Search for the cell housing the specified text and yield its (X, Y) center coordinate. 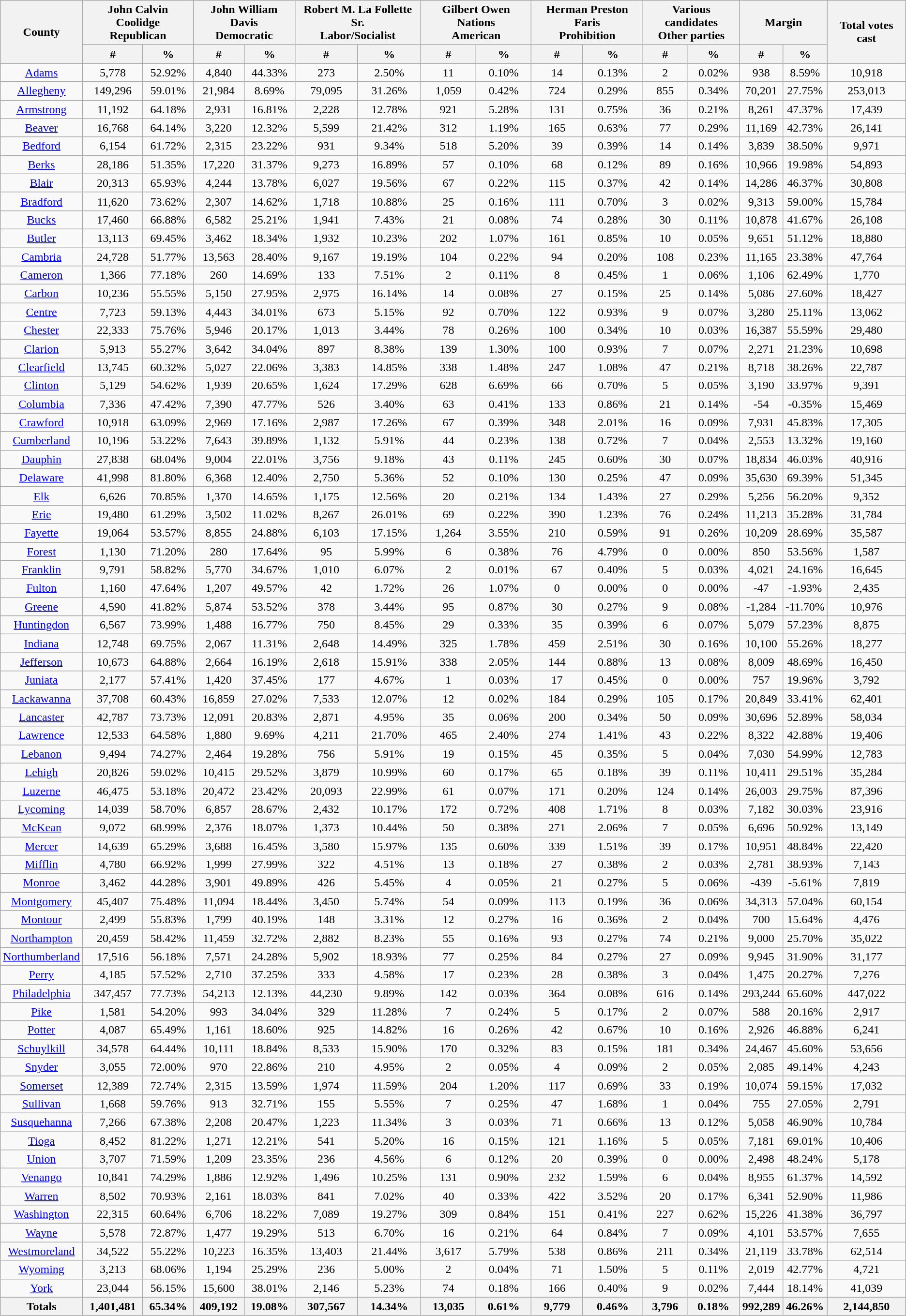
63.09% (168, 422)
1,475 (761, 975)
13,035 (448, 1306)
227 (665, 1214)
4,101 (761, 1233)
16.45% (269, 846)
1,373 (326, 827)
108 (665, 257)
47.64% (168, 588)
8,855 (219, 533)
Northumberland (42, 957)
7,089 (326, 1214)
1,130 (112, 551)
2,975 (326, 294)
2,618 (326, 662)
970 (219, 1067)
42.77% (805, 1270)
1,770 (866, 275)
3,642 (219, 349)
Lycoming (42, 809)
2,499 (112, 920)
9,072 (112, 827)
3,617 (448, 1251)
-5.61% (805, 883)
5,086 (761, 294)
41.67% (805, 220)
17.64% (269, 551)
Allegheny (42, 91)
921 (448, 109)
117 (557, 1085)
60.64% (168, 1214)
18.44% (269, 901)
172 (448, 809)
2.50% (389, 73)
30,808 (866, 183)
-1,284 (761, 607)
1,160 (112, 588)
10,223 (219, 1251)
22.06% (269, 367)
22,420 (866, 846)
2,464 (219, 754)
18.84% (269, 1048)
8,533 (326, 1048)
15,600 (219, 1288)
1,587 (866, 551)
35,630 (761, 478)
913 (219, 1104)
1,932 (326, 238)
Blair (42, 183)
2,781 (761, 865)
20.27% (805, 975)
Wayne (42, 1233)
34.01% (269, 312)
0.67% (613, 1030)
13.78% (269, 183)
2,987 (326, 422)
9,779 (557, 1306)
2,177 (112, 680)
52.90% (805, 1196)
7,276 (866, 975)
3,502 (219, 514)
31.26% (389, 91)
124 (665, 791)
10,100 (761, 643)
1.72% (389, 588)
5,129 (112, 386)
27,838 (112, 459)
Fulton (42, 588)
18.93% (389, 957)
Bradford (42, 201)
7,181 (761, 1140)
23.42% (269, 791)
2,271 (761, 349)
3,580 (326, 846)
73.62% (168, 201)
47.37% (805, 109)
64 (557, 1233)
9,391 (866, 386)
4,185 (112, 975)
49.14% (805, 1067)
66.88% (168, 220)
Montour (42, 920)
113 (557, 901)
5,256 (761, 496)
3,792 (866, 680)
5.74% (389, 901)
130 (557, 478)
1.50% (613, 1270)
59.01% (168, 91)
65 (557, 772)
4.56% (389, 1159)
29.75% (805, 791)
0.62% (713, 1214)
89 (665, 164)
23.35% (269, 1159)
8.38% (389, 349)
13,113 (112, 238)
18.07% (269, 827)
22,333 (112, 330)
30,696 (761, 717)
64.44% (168, 1048)
23.22% (269, 146)
49.89% (269, 883)
9.69% (269, 735)
5,578 (112, 1233)
38.01% (269, 1288)
Mifflin (42, 865)
104 (448, 257)
2,710 (219, 975)
Greene (42, 607)
756 (326, 754)
312 (448, 128)
5,150 (219, 294)
Herman Preston FarisProhibition (588, 23)
1,477 (219, 1233)
32.71% (269, 1104)
0.32% (504, 1048)
47.42% (168, 404)
33 (665, 1085)
339 (557, 846)
44,230 (326, 993)
850 (761, 551)
2,969 (219, 422)
5,902 (326, 957)
2,432 (326, 809)
364 (557, 993)
8,955 (761, 1178)
Beaver (42, 128)
1,209 (219, 1159)
541 (326, 1140)
1,194 (219, 1270)
2,228 (326, 109)
28 (557, 975)
4.51% (389, 865)
15.64% (805, 920)
Cambria (42, 257)
13.59% (269, 1085)
26 (448, 588)
1,264 (448, 533)
16.81% (269, 109)
757 (761, 680)
69.01% (805, 1140)
111 (557, 201)
204 (448, 1085)
1.48% (504, 367)
526 (326, 404)
4,780 (112, 865)
14,592 (866, 1178)
21.23% (805, 349)
5.79% (504, 1251)
70.93% (168, 1196)
897 (326, 349)
25.21% (269, 220)
62,401 (866, 699)
Clearfield (42, 367)
Huntingdon (42, 625)
7,143 (866, 865)
6,154 (112, 146)
24.88% (269, 533)
12,783 (866, 754)
7,819 (866, 883)
Butler (42, 238)
166 (557, 1288)
8.45% (389, 625)
3,901 (219, 883)
Crawford (42, 422)
9.89% (389, 993)
19.08% (269, 1306)
1,886 (219, 1178)
1.20% (504, 1085)
1.78% (504, 643)
74.29% (168, 1178)
7.02% (389, 1196)
149,296 (112, 91)
20.17% (269, 330)
Luzerne (42, 791)
2,067 (219, 643)
Centre (42, 312)
122 (557, 312)
23,916 (866, 809)
55.83% (168, 920)
447,022 (866, 993)
2.05% (504, 662)
24,467 (761, 1048)
0.36% (613, 920)
755 (761, 1104)
41.82% (168, 607)
93 (557, 938)
11.02% (269, 514)
538 (557, 1251)
Potter (42, 1030)
64.58% (168, 735)
1,496 (326, 1178)
4,590 (112, 607)
15.90% (389, 1048)
22.86% (269, 1067)
271 (557, 827)
307,567 (326, 1306)
40 (448, 1196)
60.32% (168, 367)
3.40% (389, 404)
5,058 (761, 1122)
10.25% (389, 1178)
5.99% (389, 551)
202 (448, 238)
20,313 (112, 183)
750 (326, 625)
30.03% (805, 809)
35,284 (866, 772)
20,826 (112, 772)
69.75% (168, 643)
992,289 (761, 1306)
11,192 (112, 109)
8.59% (805, 73)
211 (665, 1251)
31,784 (866, 514)
91 (665, 533)
1.68% (613, 1104)
22.01% (269, 459)
7,571 (219, 957)
1,370 (219, 496)
55.27% (168, 349)
Berks (42, 164)
72.87% (168, 1233)
Wyoming (42, 1270)
66 (557, 386)
14.65% (269, 496)
35,587 (866, 533)
11,986 (866, 1196)
25.29% (269, 1270)
9,352 (866, 496)
37.25% (269, 975)
12.56% (389, 496)
Armstrong (42, 109)
34,313 (761, 901)
Union (42, 1159)
855 (665, 91)
6,027 (326, 183)
31,177 (866, 957)
92 (448, 312)
17.16% (269, 422)
155 (326, 1104)
68 (557, 164)
64.14% (168, 128)
20.65% (269, 386)
46,475 (112, 791)
44.28% (168, 883)
33.41% (805, 699)
2.06% (613, 827)
7,390 (219, 404)
38.50% (805, 146)
13.32% (805, 441)
19.96% (805, 680)
19.98% (805, 164)
58.42% (168, 938)
347,457 (112, 993)
673 (326, 312)
4,443 (219, 312)
Chester (42, 330)
7,266 (112, 1122)
27.05% (805, 1104)
19.28% (269, 754)
4,211 (326, 735)
19.19% (389, 257)
14,286 (761, 183)
12,389 (112, 1085)
Lancaster (42, 717)
16,387 (761, 330)
53.18% (168, 791)
11,213 (761, 514)
200 (557, 717)
Robert M. La Follette Sr.Labor/Socialist (358, 23)
34,522 (112, 1251)
7,182 (761, 809)
27.75% (805, 91)
Adams (42, 73)
55 (448, 938)
5,946 (219, 330)
38.93% (805, 865)
6,567 (112, 625)
3,220 (219, 128)
10.99% (389, 772)
6,582 (219, 220)
46.88% (805, 1030)
60.43% (168, 699)
10,673 (112, 662)
5,778 (112, 73)
12.78% (389, 109)
18.22% (269, 1214)
2,926 (761, 1030)
65.60% (805, 993)
378 (326, 607)
Snyder (42, 1067)
59.02% (168, 772)
1,581 (112, 1012)
1.30% (504, 349)
5.36% (389, 478)
19,160 (866, 441)
10,784 (866, 1122)
57.23% (805, 625)
81.80% (168, 478)
408 (557, 809)
18,427 (866, 294)
1.08% (613, 367)
10,074 (761, 1085)
10,196 (112, 441)
13,745 (112, 367)
58.82% (168, 570)
4,087 (112, 1030)
4,243 (866, 1067)
0.13% (613, 73)
60 (448, 772)
9,651 (761, 238)
69.45% (168, 238)
280 (219, 551)
64.18% (168, 109)
Carbon (42, 294)
2,019 (761, 1270)
73.99% (168, 625)
15,226 (761, 1214)
16,450 (866, 662)
1,488 (219, 625)
55.55% (168, 294)
65.29% (168, 846)
2,871 (326, 717)
35,022 (866, 938)
2,664 (219, 662)
426 (326, 883)
1,718 (326, 201)
46.37% (805, 183)
24.28% (269, 957)
65.49% (168, 1030)
84 (557, 957)
390 (557, 514)
9,167 (326, 257)
Philadelphia (42, 993)
27.02% (269, 699)
1,999 (219, 865)
422 (557, 1196)
27.60% (805, 294)
Columbia (42, 404)
59.76% (168, 1104)
0.87% (504, 607)
9,494 (112, 754)
35.28% (805, 514)
19 (448, 754)
2,208 (219, 1122)
40.19% (269, 920)
55.22% (168, 1251)
11,165 (761, 257)
3,707 (112, 1159)
87,396 (866, 791)
Bucks (42, 220)
1.51% (613, 846)
70.85% (168, 496)
322 (326, 865)
Indiana (42, 643)
628 (448, 386)
1,974 (326, 1085)
0.42% (504, 91)
12.07% (389, 699)
1.16% (613, 1140)
4.58% (389, 975)
41.38% (805, 1214)
Erie (42, 514)
27.95% (269, 294)
8,261 (761, 109)
61.72% (168, 146)
14,039 (112, 809)
121 (557, 1140)
58,034 (866, 717)
4,244 (219, 183)
2,085 (761, 1067)
62.49% (805, 275)
1,207 (219, 588)
Cameron (42, 275)
6.07% (389, 570)
7,336 (112, 404)
161 (557, 238)
26,141 (866, 128)
Clarion (42, 349)
20.83% (269, 717)
46.03% (805, 459)
46.26% (805, 1306)
57.52% (168, 975)
21,984 (219, 91)
17,305 (866, 422)
1,941 (326, 220)
6,103 (326, 533)
20,472 (219, 791)
15,469 (866, 404)
Juniata (42, 680)
151 (557, 1214)
19.27% (389, 1214)
83 (557, 1048)
71.59% (168, 1159)
2,791 (866, 1104)
34,578 (112, 1048)
48.24% (805, 1159)
518 (448, 146)
72.74% (168, 1085)
8,322 (761, 735)
44 (448, 441)
260 (219, 275)
1,223 (326, 1122)
53.22% (168, 441)
11.31% (269, 643)
Bedford (42, 146)
29,480 (866, 330)
0.37% (613, 183)
9,000 (761, 938)
22.99% (389, 791)
71.20% (168, 551)
5,874 (219, 607)
54.62% (168, 386)
21.44% (389, 1251)
36,797 (866, 1214)
15.91% (389, 662)
45.60% (805, 1048)
9.18% (389, 459)
6,626 (112, 496)
Washington (42, 1214)
0.90% (504, 1178)
6,696 (761, 827)
11.34% (389, 1122)
12.32% (269, 128)
42,787 (112, 717)
20,459 (112, 938)
3,839 (761, 146)
38.26% (805, 367)
77.73% (168, 993)
54.20% (168, 1012)
0.46% (613, 1306)
20,093 (326, 791)
0.75% (613, 109)
177 (326, 680)
61.29% (168, 514)
28.40% (269, 257)
348 (557, 422)
12.40% (269, 478)
2,498 (761, 1159)
17.15% (389, 533)
77.18% (168, 275)
938 (761, 73)
5,178 (866, 1159)
10.23% (389, 238)
27.99% (269, 865)
-0.35% (805, 404)
1.23% (613, 514)
33.97% (805, 386)
2,648 (326, 643)
45.83% (805, 422)
11,620 (112, 201)
33.78% (805, 1251)
19,064 (112, 533)
325 (448, 643)
3,055 (112, 1067)
10.44% (389, 827)
57.41% (168, 680)
0.88% (613, 662)
6,241 (866, 1030)
46.90% (805, 1122)
47,764 (866, 257)
1,010 (326, 570)
588 (761, 1012)
7,655 (866, 1233)
10,976 (866, 607)
144 (557, 662)
105 (665, 699)
47.77% (269, 404)
25.70% (805, 938)
14.49% (389, 643)
724 (557, 91)
Lackawanna (42, 699)
1.43% (613, 496)
28.67% (269, 809)
1,161 (219, 1030)
20,849 (761, 699)
21,119 (761, 1251)
19.56% (389, 183)
19.29% (269, 1233)
Warren (42, 1196)
14.85% (389, 367)
5.00% (389, 1270)
9,971 (866, 146)
1,059 (448, 91)
293,244 (761, 993)
79,095 (326, 91)
232 (557, 1178)
75.76% (168, 330)
78 (448, 330)
1,799 (219, 920)
0.59% (613, 533)
20.47% (269, 1122)
74.27% (168, 754)
170 (448, 1048)
62,514 (866, 1251)
5,079 (761, 625)
18.60% (269, 1030)
5,913 (112, 349)
1,366 (112, 275)
15.97% (389, 846)
12.21% (269, 1140)
31.90% (805, 957)
26.01% (389, 514)
9,004 (219, 459)
-54 (761, 404)
8,267 (326, 514)
Westmoreland (42, 1251)
59.15% (805, 1085)
135 (448, 846)
Clinton (42, 386)
12,533 (112, 735)
5,599 (326, 128)
-47 (761, 588)
18,880 (866, 238)
28.69% (805, 533)
26,003 (761, 791)
12,748 (112, 643)
2.40% (504, 735)
16,859 (219, 699)
5.55% (389, 1104)
11,094 (219, 901)
0.01% (504, 570)
12,091 (219, 717)
3.31% (389, 920)
53.56% (805, 551)
993 (219, 1012)
4,840 (219, 73)
1,175 (326, 496)
58.70% (168, 809)
37,708 (112, 699)
John William DavisDemocratic (244, 23)
6.69% (504, 386)
41,039 (866, 1288)
81.22% (168, 1140)
40,916 (866, 459)
274 (557, 735)
Jefferson (42, 662)
12.92% (269, 1178)
57 (448, 164)
51.12% (805, 238)
2.51% (613, 643)
51,345 (866, 478)
29 (448, 625)
Lehigh (42, 772)
25.11% (805, 312)
1,401,481 (112, 1306)
700 (761, 920)
8,009 (761, 662)
John Calvin CoolidgeRepublican (137, 23)
52 (448, 478)
Various candidatesOther parties (692, 23)
138 (557, 441)
5,027 (219, 367)
7,931 (761, 422)
134 (557, 496)
15,784 (866, 201)
513 (326, 1233)
0.35% (613, 754)
42.73% (805, 128)
3,688 (219, 846)
3,213 (112, 1270)
Dauphin (42, 459)
7.51% (389, 275)
Elk (42, 496)
-1.93% (805, 588)
Franklin (42, 570)
59.00% (805, 201)
10,411 (761, 772)
9,313 (761, 201)
Total votes cast (866, 32)
2,553 (761, 441)
10,415 (219, 772)
6,341 (761, 1196)
2,161 (219, 1196)
18,277 (866, 643)
18,834 (761, 459)
14.82% (389, 1030)
94 (557, 257)
4,721 (866, 1270)
247 (557, 367)
8,502 (112, 1196)
13,403 (326, 1251)
17,439 (866, 109)
11.28% (389, 1012)
53.52% (269, 607)
2,146 (326, 1288)
45,407 (112, 901)
2,750 (326, 478)
54 (448, 901)
29.51% (805, 772)
54,213 (219, 993)
48.69% (805, 662)
73.73% (168, 717)
Northampton (42, 938)
841 (326, 1196)
6,368 (219, 478)
10,966 (761, 164)
0.66% (613, 1122)
10,209 (761, 533)
17.29% (389, 386)
34.67% (269, 570)
148 (326, 920)
3.52% (613, 1196)
1.71% (613, 809)
14.69% (269, 275)
1,106 (761, 275)
64.88% (168, 662)
3,280 (761, 312)
55.26% (805, 643)
60,154 (866, 901)
49.57% (269, 588)
Margin (783, 23)
41,998 (112, 478)
10,878 (761, 220)
13,563 (219, 257)
5,770 (219, 570)
1,013 (326, 330)
1.59% (613, 1178)
4.67% (389, 680)
17,032 (866, 1085)
17,220 (219, 164)
8.23% (389, 938)
Sullivan (42, 1104)
Mercer (42, 846)
329 (326, 1012)
59.13% (168, 312)
16.35% (269, 1251)
9,791 (112, 570)
69 (448, 514)
10,111 (219, 1048)
55.59% (805, 330)
61 (448, 791)
54.99% (805, 754)
8,875 (866, 625)
2,376 (219, 827)
0.85% (613, 238)
19,406 (866, 735)
11,169 (761, 128)
0.28% (613, 220)
37.45% (269, 680)
48.84% (805, 846)
14,639 (112, 846)
54,893 (866, 164)
24,728 (112, 257)
1,939 (219, 386)
0.63% (613, 128)
22,787 (866, 367)
Monroe (42, 883)
16.89% (389, 164)
52.89% (805, 717)
31.37% (269, 164)
18.34% (269, 238)
72.00% (168, 1067)
44.33% (269, 73)
52.92% (168, 73)
16.14% (389, 294)
39.89% (269, 441)
York (42, 1288)
7,643 (219, 441)
21.42% (389, 128)
3,383 (326, 367)
23,044 (112, 1288)
3,756 (326, 459)
22,315 (112, 1214)
61.37% (805, 1178)
139 (448, 349)
309 (448, 1214)
42.88% (805, 735)
68.06% (168, 1270)
67.38% (168, 1122)
8,452 (112, 1140)
9,945 (761, 957)
2,882 (326, 938)
26,108 (866, 220)
68.04% (168, 459)
11.59% (389, 1085)
8.69% (269, 91)
5.28% (504, 109)
51.77% (168, 257)
10,236 (112, 294)
1,271 (219, 1140)
20.16% (805, 1012)
10,841 (112, 1178)
16.77% (269, 625)
50.92% (805, 827)
7,533 (326, 699)
6,857 (219, 809)
253,013 (866, 91)
181 (665, 1048)
0.61% (504, 1306)
McKean (42, 827)
75.48% (168, 901)
4.79% (613, 551)
23.38% (805, 257)
245 (557, 459)
925 (326, 1030)
-11.70% (805, 607)
1,880 (219, 735)
333 (326, 975)
616 (665, 993)
Schuylkill (42, 1048)
7.43% (389, 220)
2,917 (866, 1012)
56.18% (168, 957)
3.55% (504, 533)
5.15% (389, 312)
1,668 (112, 1104)
69.39% (805, 478)
-439 (761, 883)
409,192 (219, 1306)
7,723 (112, 312)
6.70% (389, 1233)
11 (448, 73)
1.19% (504, 128)
45 (557, 754)
14.34% (389, 1306)
68.99% (168, 827)
16,645 (866, 570)
Lebanon (42, 754)
7,444 (761, 1288)
Montgomery (42, 901)
51.35% (168, 164)
5.23% (389, 1288)
2,931 (219, 109)
10.17% (389, 809)
7,030 (761, 754)
13,062 (866, 312)
0.69% (613, 1085)
1,132 (326, 441)
17.26% (389, 422)
4,021 (761, 570)
184 (557, 699)
9,273 (326, 164)
24.16% (805, 570)
2,307 (219, 201)
Lawrence (42, 735)
10,951 (761, 846)
1.41% (613, 735)
3,879 (326, 772)
3,796 (665, 1306)
65.93% (168, 183)
2.01% (613, 422)
56.20% (805, 496)
3,450 (326, 901)
56.15% (168, 1288)
Totals (42, 1306)
Perry (42, 975)
142 (448, 993)
16.19% (269, 662)
8,718 (761, 367)
16,768 (112, 128)
1,420 (219, 680)
Tioga (42, 1140)
6,706 (219, 1214)
2,144,850 (866, 1306)
63 (448, 404)
21.70% (389, 735)
115 (557, 183)
66.92% (168, 865)
2,435 (866, 588)
10,698 (866, 349)
273 (326, 73)
Fayette (42, 533)
65.34% (168, 1306)
29.52% (269, 772)
18.14% (805, 1288)
14.62% (269, 201)
Susquehanna (42, 1122)
465 (448, 735)
12.13% (269, 993)
13,149 (866, 827)
10.88% (389, 201)
28,186 (112, 164)
Cumberland (42, 441)
459 (557, 643)
53,656 (866, 1048)
Somerset (42, 1085)
4,476 (866, 920)
Venango (42, 1178)
3,190 (761, 386)
11,459 (219, 938)
Forest (42, 551)
Gilbert Owen NationsAmerican (476, 23)
1,624 (326, 386)
County (42, 32)
5.45% (389, 883)
32.72% (269, 938)
171 (557, 791)
17,460 (112, 220)
57.04% (805, 901)
Delaware (42, 478)
9.34% (389, 146)
70,201 (761, 91)
19,480 (112, 514)
165 (557, 128)
Pike (42, 1012)
18.03% (269, 1196)
931 (326, 146)
17,516 (112, 957)
10,406 (866, 1140)
